Identify which cell holds the provided text, then report its (x, y) central coordinate. 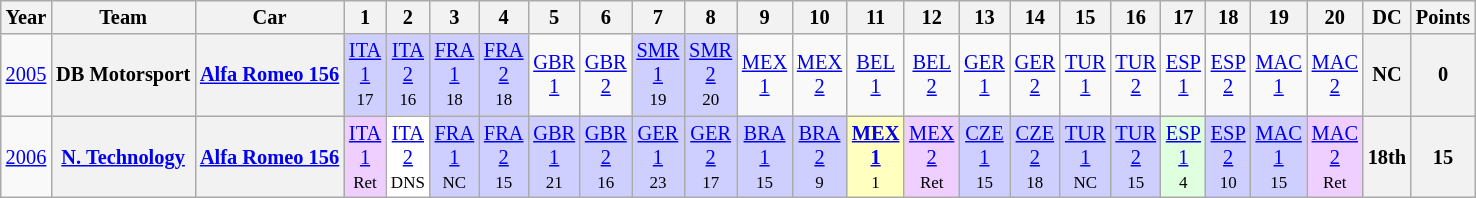
18th (1387, 157)
ESP210 (1228, 157)
Points (1443, 17)
Team (123, 17)
2006 (26, 157)
ITA117 (365, 75)
ITA2DNS (408, 157)
GER123 (658, 157)
CZE115 (984, 157)
Year (26, 17)
N. Technology (123, 157)
BEL1 (876, 75)
GER217 (710, 157)
13 (984, 17)
12 (932, 17)
2 (408, 17)
10 (820, 17)
4 (504, 17)
MAC2 (1335, 75)
19 (1279, 17)
Car (270, 17)
BRA29 (820, 157)
GBR216 (606, 157)
CZE218 (1035, 157)
16 (1136, 17)
FRA1NC (454, 157)
DC (1387, 17)
ITA1Ret (365, 157)
TUR2 (1136, 75)
17 (1184, 17)
ESP2 (1228, 75)
TUR1 (1085, 75)
MAC2Ret (1335, 157)
FRA118 (454, 75)
0 (1443, 75)
SMR220 (710, 75)
14 (1035, 17)
8 (710, 17)
GER2 (1035, 75)
ESP14 (1184, 157)
TUR1NC (1085, 157)
GBR121 (554, 157)
FRA215 (504, 157)
3 (454, 17)
GER1 (984, 75)
ESP1 (1184, 75)
MEX2 (820, 75)
MAC115 (1279, 157)
18 (1228, 17)
DB Motorsport (123, 75)
TUR215 (1136, 157)
7 (658, 17)
5 (554, 17)
GBR2 (606, 75)
9 (764, 17)
6 (606, 17)
NC (1387, 75)
MEX2Ret (932, 157)
BEL2 (932, 75)
2005 (26, 75)
BRA115 (764, 157)
11 (876, 17)
20 (1335, 17)
1 (365, 17)
GBR1 (554, 75)
MAC1 (1279, 75)
SMR119 (658, 75)
MEX11 (876, 157)
FRA218 (504, 75)
ITA216 (408, 75)
MEX1 (764, 75)
